Scan for the cell matching the given text and deliver its (x, y) coordinate at center. 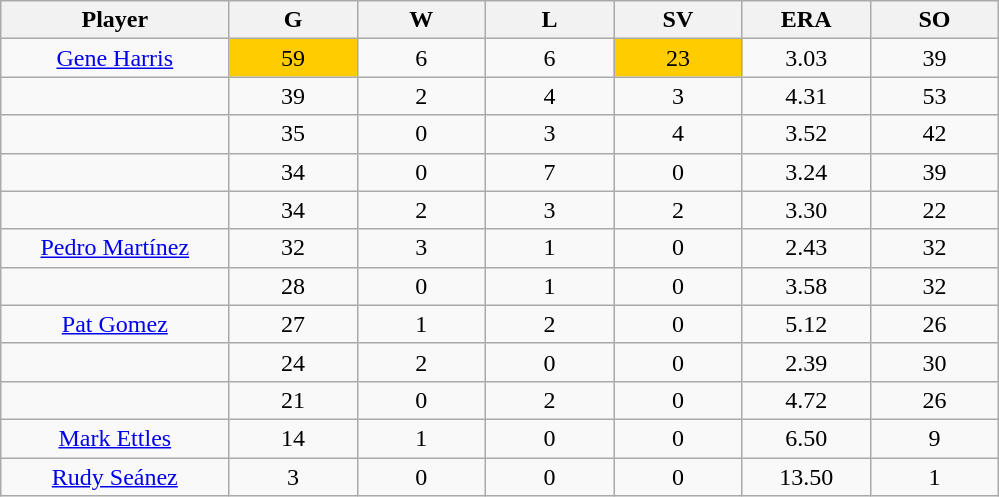
24 (293, 362)
42 (934, 134)
5.12 (806, 324)
Rudy Seánez (115, 477)
30 (934, 362)
Player (115, 20)
SV (678, 20)
23 (678, 58)
SO (934, 20)
6.50 (806, 438)
28 (293, 286)
22 (934, 210)
13.50 (806, 477)
35 (293, 134)
27 (293, 324)
9 (934, 438)
14 (293, 438)
2.39 (806, 362)
59 (293, 58)
4.31 (806, 96)
ERA (806, 20)
53 (934, 96)
7 (549, 172)
2.43 (806, 248)
21 (293, 400)
Gene Harris (115, 58)
G (293, 20)
3.24 (806, 172)
4.72 (806, 400)
L (549, 20)
W (421, 20)
3.30 (806, 210)
Pedro Martínez (115, 248)
Pat Gomez (115, 324)
3.52 (806, 134)
Mark Ettles (115, 438)
3.03 (806, 58)
3.58 (806, 286)
